Determine the [x, y] coordinate at the center of the cell enclosing the given text.  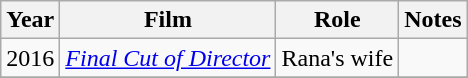
Year [30, 20]
Role [338, 20]
Final Cut of Director [168, 58]
Film [168, 20]
Notes [433, 20]
2016 [30, 58]
Rana's wife [338, 58]
